Locate the cell with the specified text and output its (X, Y) center coordinate. 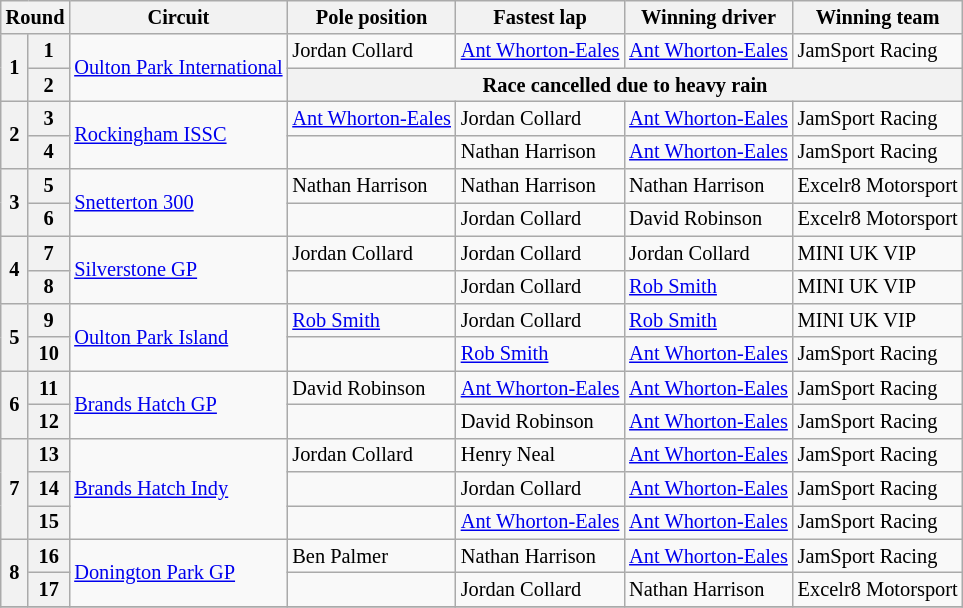
Round (36, 17)
13 (48, 455)
16 (48, 556)
Brands Hatch GP (178, 404)
12 (48, 421)
Circuit (178, 17)
Oulton Park Island (178, 336)
Pole position (371, 17)
Ben Palmer (371, 556)
15 (48, 522)
Silverstone GP (178, 270)
Race cancelled due to heavy rain (624, 85)
Winning driver (708, 17)
Oulton Park International (178, 68)
14 (48, 489)
Winning team (878, 17)
11 (48, 388)
9 (48, 320)
Fastest lap (540, 17)
Henry Neal (540, 455)
10 (48, 354)
Rockingham ISSC (178, 134)
Brands Hatch Indy (178, 488)
Snetterton 300 (178, 202)
17 (48, 589)
Donington Park GP (178, 572)
